Pinpoint the cell where the given text exists, returning its [x, y] midpoint coordinate. 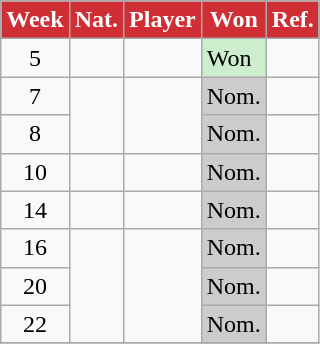
Nat. [96, 20]
16 [35, 248]
7 [35, 96]
22 [35, 324]
Ref. [292, 20]
Player [163, 20]
20 [35, 286]
14 [35, 210]
5 [35, 58]
10 [35, 172]
Week [35, 20]
8 [35, 134]
